Locate the cell with the specified text and output its [X, Y] center coordinate. 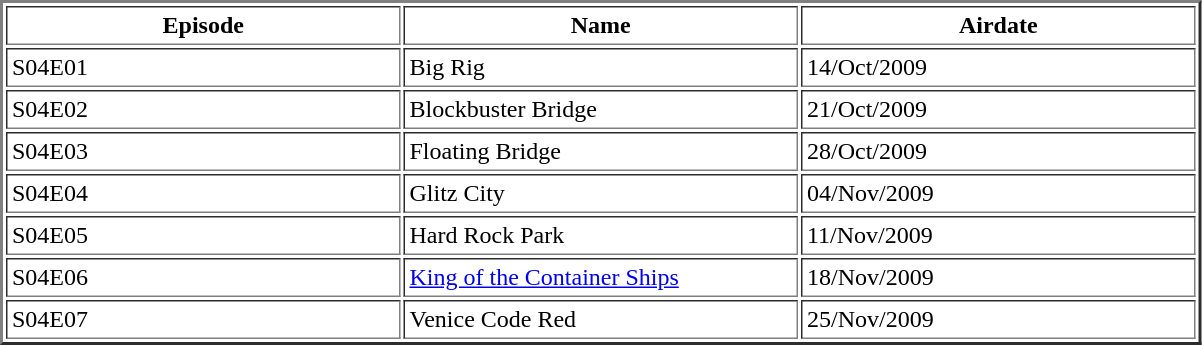
Blockbuster Bridge [601, 110]
S04E07 [203, 320]
S04E04 [203, 194]
S04E02 [203, 110]
Name [601, 26]
Big Rig [601, 68]
Episode [203, 26]
S04E03 [203, 152]
25/Nov/2009 [998, 320]
18/Nov/2009 [998, 278]
Venice Code Red [601, 320]
11/Nov/2009 [998, 236]
S04E01 [203, 68]
Floating Bridge [601, 152]
S04E06 [203, 278]
King of the Container Ships [601, 278]
14/Oct/2009 [998, 68]
S04E05 [203, 236]
28/Oct/2009 [998, 152]
04/Nov/2009 [998, 194]
Airdate [998, 26]
Glitz City [601, 194]
Hard Rock Park [601, 236]
21/Oct/2009 [998, 110]
